Return the (X, Y) coordinate for the center point of the cell that contains the specified text.  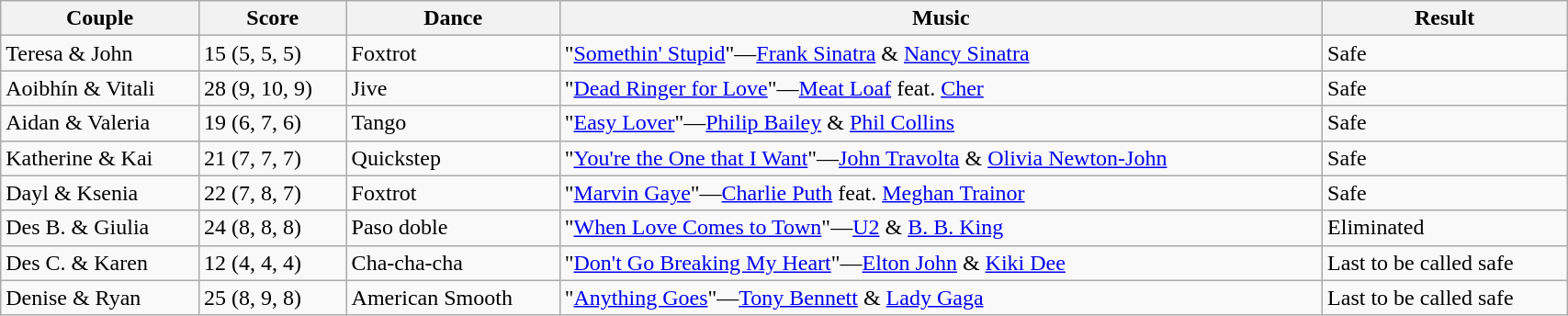
"Don't Go Breaking My Heart"—Elton John & Kiki Dee (941, 263)
Katherine & Kai (100, 158)
"Anything Goes"—Tony Bennett & Lady Gaga (941, 298)
Dance (453, 18)
"Easy Lover"—Philip Bailey & Phil Collins (941, 123)
Eliminated (1445, 228)
"Marvin Gaye"—Charlie Puth feat. Meghan Trainor (941, 193)
22 (7, 8, 7) (272, 193)
"When Love Comes to Town"—U2 & B. B. King (941, 228)
Teresa & John (100, 53)
Result (1445, 18)
Des C. & Karen (100, 263)
Denise & Ryan (100, 298)
Score (272, 18)
24 (8, 8, 8) (272, 228)
"Somethin' Stupid"—Frank Sinatra & Nancy Sinatra (941, 53)
"You're the One that I Want"—John Travolta & Olivia Newton-John (941, 158)
Aoibhín & Vitali (100, 88)
15 (5, 5, 5) (272, 53)
Couple (100, 18)
Music (941, 18)
Aidan & Valeria (100, 123)
19 (6, 7, 6) (272, 123)
American Smooth (453, 298)
Quickstep (453, 158)
Jive (453, 88)
21 (7, 7, 7) (272, 158)
Des B. & Giulia (100, 228)
Tango (453, 123)
Dayl & Ksenia (100, 193)
12 (4, 4, 4) (272, 263)
25 (8, 9, 8) (272, 298)
28 (9, 10, 9) (272, 88)
"Dead Ringer for Love"—Meat Loaf feat. Cher (941, 88)
Paso doble (453, 228)
Cha-cha-cha (453, 263)
